Pinpoint the cell where the given text exists, returning its [X, Y] midpoint coordinate. 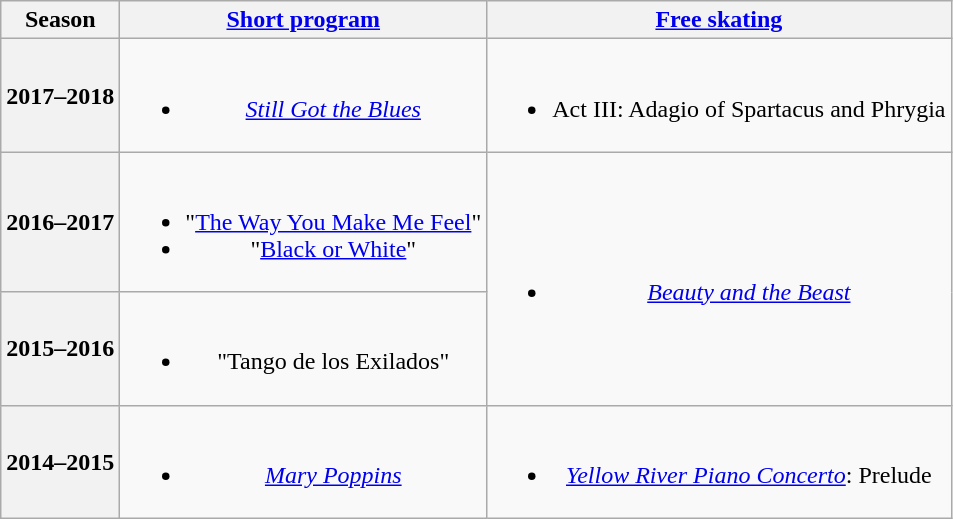
2016–2017 [60, 222]
2017–2018 [60, 96]
2014–2015 [60, 462]
Free skating [719, 20]
Still Got the Blues [304, 96]
"Tango de los Exilados" [304, 348]
Short program [304, 20]
Season [60, 20]
Act III: Adagio of Spartacus and Phrygia [719, 96]
Mary Poppins [304, 462]
Yellow River Piano Concerto: Prelude [719, 462]
2015–2016 [60, 348]
Beauty and the Beast [719, 278]
"The Way You Make Me Feel" "Black or White" [304, 222]
